Return [x, y] of the center of cell containing provided text 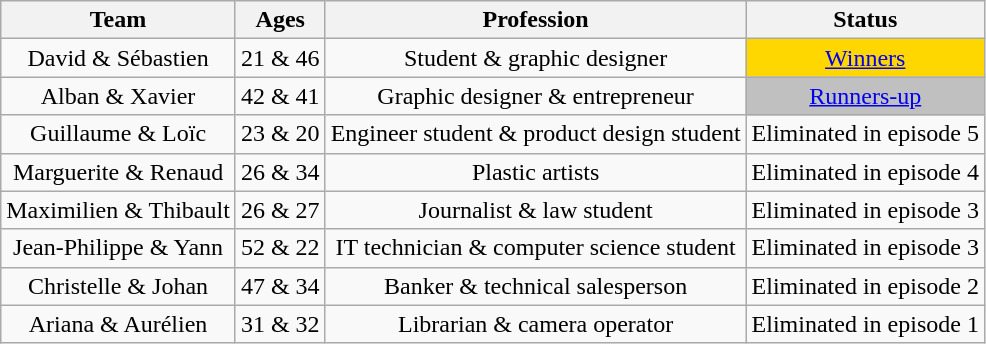
Team [118, 20]
21 & 46 [280, 58]
Engineer student & product design student [536, 134]
Ariana & Aurélien [118, 324]
Eliminated in episode 5 [865, 134]
52 & 22 [280, 248]
Banker & technical salesperson [536, 286]
Jean-Philippe & Yann [118, 248]
Eliminated in episode 2 [865, 286]
Journalist & law student [536, 210]
Christelle & Johan [118, 286]
31 & 32 [280, 324]
Ages [280, 20]
Student & graphic designer [536, 58]
Runners-up [865, 96]
Winners [865, 58]
Plastic artists [536, 172]
Librarian & camera operator [536, 324]
Maximilien & Thibault [118, 210]
23 & 20 [280, 134]
Graphic designer & entrepreneur [536, 96]
42 & 41 [280, 96]
David & Sébastien [118, 58]
Eliminated in episode 4 [865, 172]
Status [865, 20]
47 & 34 [280, 286]
Alban & Xavier [118, 96]
26 & 34 [280, 172]
Eliminated in episode 1 [865, 324]
26 & 27 [280, 210]
Profession [536, 20]
Marguerite & Renaud [118, 172]
Guillaume & Loïc [118, 134]
IT technician & computer science student [536, 248]
